From the cell containing the given text, extract its center point as (X, Y) coordinate. 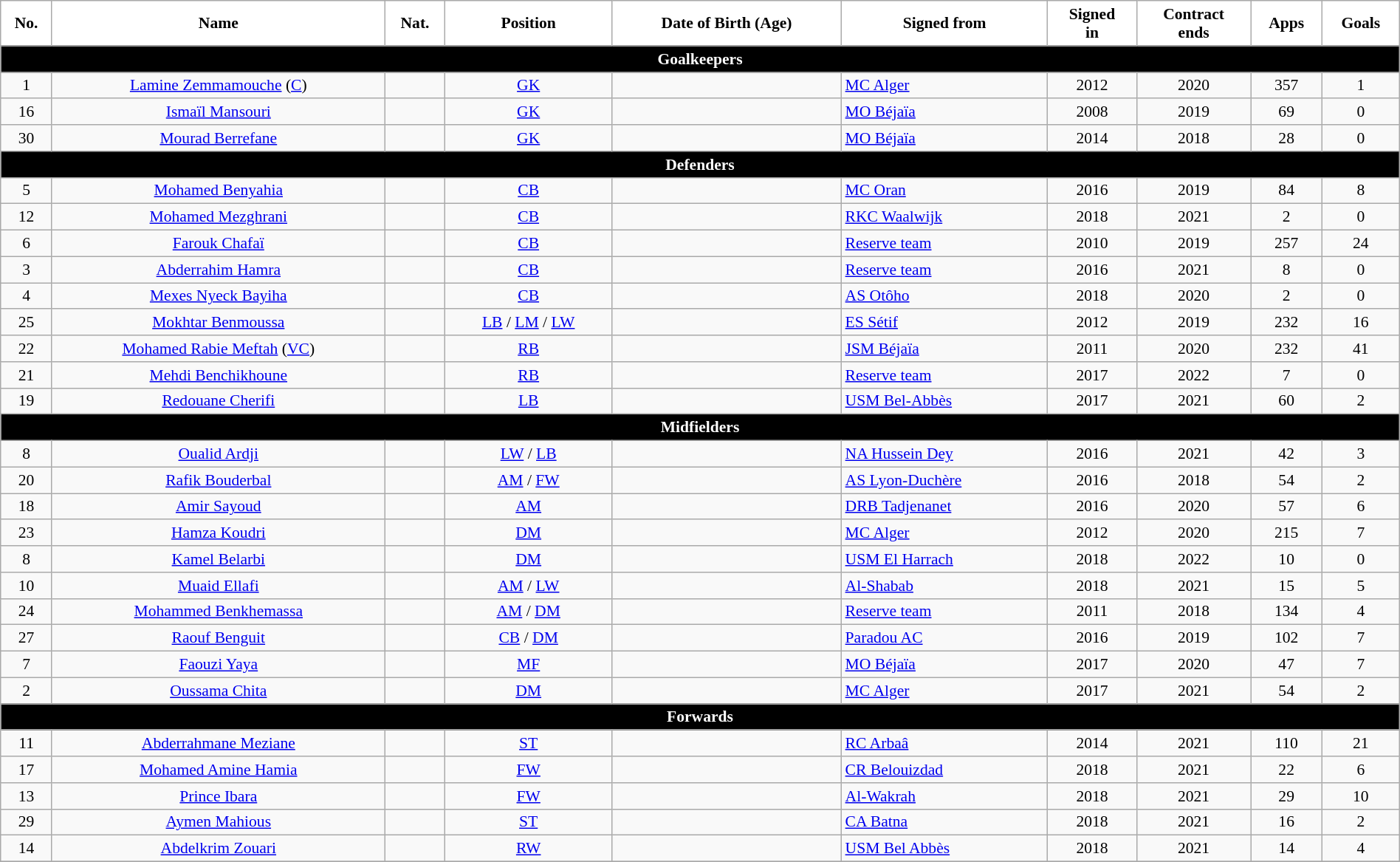
18 (27, 507)
28 (1286, 138)
Mohamed Benyahia (219, 191)
No. (27, 24)
Mourad Berrefane (219, 138)
CR Belouizdad (945, 770)
27 (27, 638)
Amir Sayoud (219, 507)
20 (27, 480)
19 (27, 401)
Forwards (700, 717)
42 (1286, 454)
Contractends (1193, 24)
USM Bel-Abbès (945, 401)
USM Bel Abbès (945, 849)
23 (27, 533)
Lamine Zemmamouche (C) (219, 86)
Signed from (945, 24)
RW (529, 849)
57 (1286, 507)
47 (1286, 665)
MF (529, 665)
RKC Waalwijk (945, 217)
Muaid Ellafi (219, 586)
11 (27, 744)
Signedin (1093, 24)
LB / LM / LW (529, 323)
69 (1286, 112)
13 (27, 796)
AM (529, 507)
17 (27, 770)
2008 (1093, 112)
Mokhtar Benmoussa (219, 323)
Date of Birth (Age) (727, 24)
AM / FW (529, 480)
Hamza Koudri (219, 533)
Redouane Cherifi (219, 401)
Prince Ibara (219, 796)
215 (1286, 533)
Goalkeepers (700, 59)
Mohamed Mezghrani (219, 217)
Aymen Mahious (219, 822)
CA Batna (945, 822)
LB (529, 401)
Abdelkrim Zouari (219, 849)
Ismaïl Mansouri (219, 112)
357 (1286, 86)
41 (1360, 349)
Raouf Benguit (219, 638)
Rafik Bouderbal (219, 480)
15 (1286, 586)
Midfielders (700, 428)
60 (1286, 401)
AM / DM (529, 612)
Mohamed Rabie Meftah (VC) (219, 349)
102 (1286, 638)
MC Oran (945, 191)
2010 (1093, 244)
JSM Béjaïa (945, 349)
AM / LW (529, 586)
DRB Tadjenanet (945, 507)
Faouzi Yaya (219, 665)
84 (1286, 191)
Apps (1286, 24)
Mexes Nyeck Bayiha (219, 296)
30 (27, 138)
USM El Harrach (945, 559)
Defenders (700, 165)
Mohamed Amine Hamia (219, 770)
110 (1286, 744)
Name (219, 24)
25 (27, 323)
Abderrahmane Meziane (219, 744)
ES Sétif (945, 323)
Al-Shabab (945, 586)
Oualid Ardji (219, 454)
Mehdi Benchikhoune (219, 375)
Farouk Chafaï (219, 244)
Nat. (415, 24)
RC Arbaâ (945, 744)
Paradou AC (945, 638)
LW / LB (529, 454)
257 (1286, 244)
Kamel Belarbi (219, 559)
Al-Wakrah (945, 796)
AS Lyon-Duchère (945, 480)
Oussama Chita (219, 691)
AS Otôho (945, 296)
NA Hussein Dey (945, 454)
12 (27, 217)
134 (1286, 612)
Position (529, 24)
Abderrahim Hamra (219, 270)
CB / DM (529, 638)
Goals (1360, 24)
Mohammed Benkhemassa (219, 612)
